Identify which cell holds the provided text, then report its (X, Y) central coordinate. 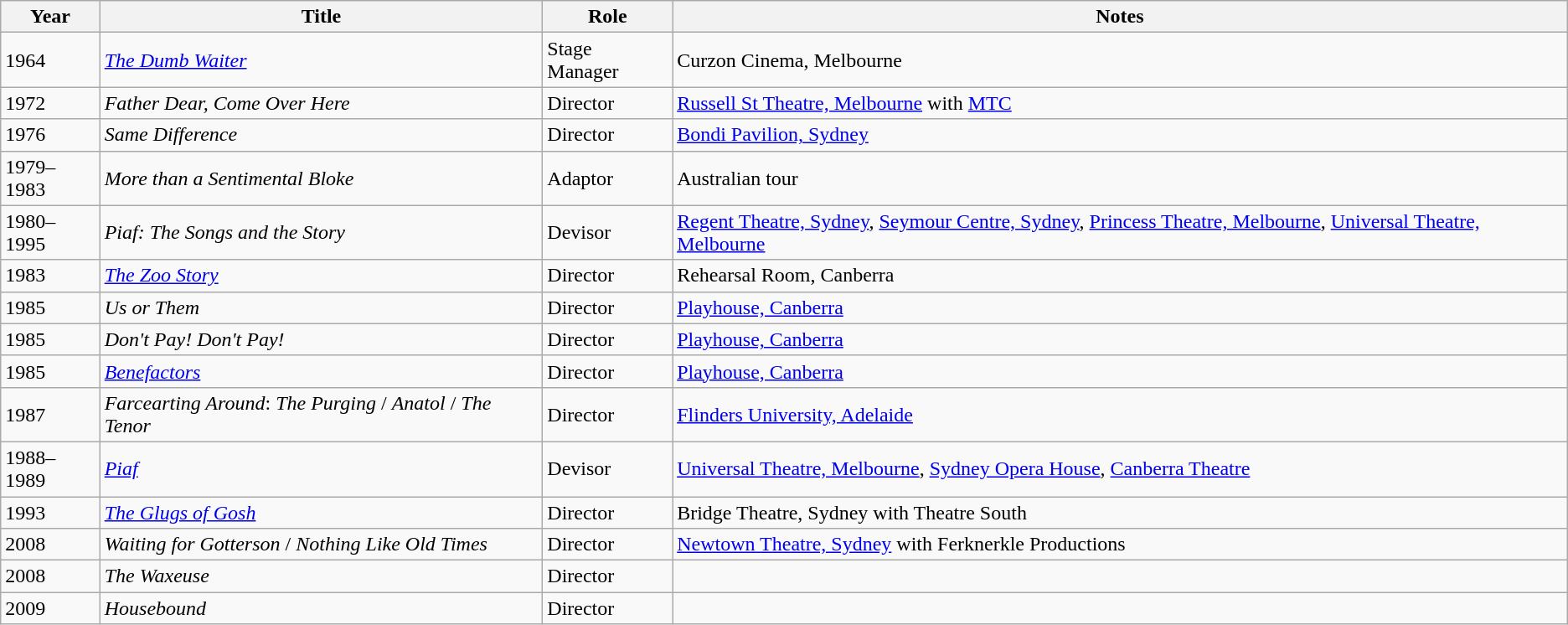
1972 (50, 103)
Russell St Theatre, Melbourne with MTC (1121, 103)
Farcearting Around: The Purging / Anatol / The Tenor (322, 414)
Australian tour (1121, 178)
Year (50, 17)
Rehearsal Room, Canberra (1121, 276)
1983 (50, 276)
Notes (1121, 17)
Us or Them (322, 307)
The Zoo Story (322, 276)
Title (322, 17)
Same Difference (322, 135)
Newtown Theatre, Sydney with Ferknerkle Productions (1121, 545)
Waiting for Gotterson / Nothing Like Old Times (322, 545)
The Glugs of Gosh (322, 512)
Stage Manager (608, 60)
Bondi Pavilion, Sydney (1121, 135)
Curzon Cinema, Melbourne (1121, 60)
1964 (50, 60)
Father Dear, Come Over Here (322, 103)
1988–1989 (50, 469)
Role (608, 17)
1987 (50, 414)
Universal Theatre, Melbourne, Sydney Opera House, Canberra Theatre (1121, 469)
Adaptor (608, 178)
Piaf (322, 469)
Bridge Theatre, Sydney with Theatre South (1121, 512)
Benefactors (322, 371)
2009 (50, 608)
Flinders University, Adelaide (1121, 414)
Regent Theatre, Sydney, Seymour Centre, Sydney, Princess Theatre, Melbourne, Universal Theatre, Melbourne (1121, 233)
1980–1995 (50, 233)
The Waxeuse (322, 576)
1976 (50, 135)
The Dumb Waiter (322, 60)
Piaf: The Songs and the Story (322, 233)
Don't Pay! Don't Pay! (322, 339)
More than a Sentimental Bloke (322, 178)
1979–1983 (50, 178)
1993 (50, 512)
Housebound (322, 608)
